Locate the cell with the specified text and output its [x, y] center coordinate. 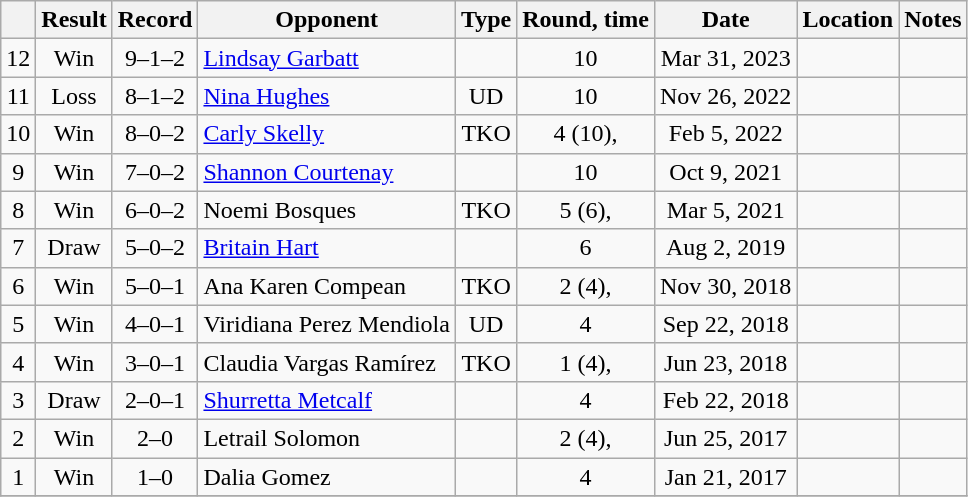
3 [18, 400]
Location [848, 20]
5–0–1 [155, 286]
7–0–2 [155, 172]
Opponent [327, 20]
Type [486, 20]
5 (6), [586, 210]
Nina Hughes [327, 96]
4–0–1 [155, 324]
Dalia Gomez [327, 477]
2–0 [155, 438]
Loss [74, 96]
8–1–2 [155, 96]
Shurretta Metcalf [327, 400]
Mar 31, 2023 [725, 58]
12 [18, 58]
2–0–1 [155, 400]
3–0–1 [155, 362]
Jan 21, 2017 [725, 477]
1 [18, 477]
9 [18, 172]
Aug 2, 2019 [725, 248]
Date [725, 20]
2 [18, 438]
11 [18, 96]
Nov 30, 2018 [725, 286]
Carly Skelly [327, 134]
Notes [933, 20]
Sep 22, 2018 [725, 324]
1–0 [155, 477]
Jun 25, 2017 [725, 438]
5–0–2 [155, 248]
Record [155, 20]
7 [18, 248]
Lindsay Garbatt [327, 58]
8 [18, 210]
1 (4), [586, 362]
Viridiana Perez Mendiola [327, 324]
Round, time [586, 20]
Britain Hart [327, 248]
5 [18, 324]
Mar 5, 2021 [725, 210]
4 (10), [586, 134]
Nov 26, 2022 [725, 96]
Claudia Vargas Ramírez [327, 362]
Letrail Solomon [327, 438]
Shannon Courtenay [327, 172]
9–1–2 [155, 58]
Noemi Bosques [327, 210]
6–0–2 [155, 210]
Result [74, 20]
Jun 23, 2018 [725, 362]
Oct 9, 2021 [725, 172]
8–0–2 [155, 134]
Feb 5, 2022 [725, 134]
Ana Karen Compean [327, 286]
Feb 22, 2018 [725, 400]
